Detect which cell encompasses the target text, then output its [x, y] center coordinate. 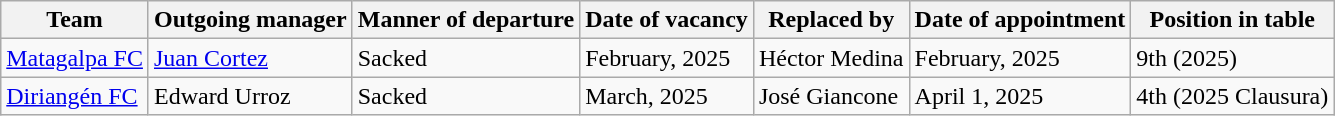
José Giancone [831, 96]
Replaced by [831, 20]
4th (2025 Clausura) [1232, 96]
March, 2025 [667, 96]
Juan Cortez [250, 58]
Position in table [1232, 20]
Manner of departure [466, 20]
Matagalpa FC [75, 58]
Héctor Medina [831, 58]
Outgoing manager [250, 20]
Date of appointment [1020, 20]
Team [75, 20]
9th (2025) [1232, 58]
April 1, 2025 [1020, 96]
Diriangén FC [75, 96]
Date of vacancy [667, 20]
Edward Urroz [250, 96]
